Output the [x, y] coordinate of the center of the cell containing the given text.  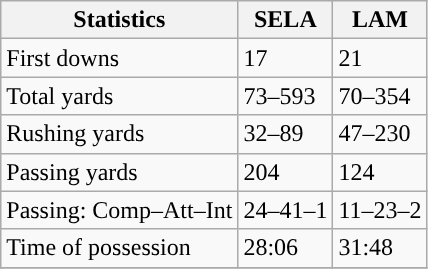
47–230 [380, 134]
28:06 [286, 248]
11–23–2 [380, 210]
Passing yards [120, 172]
32–89 [286, 134]
Rushing yards [120, 134]
124 [380, 172]
70–354 [380, 96]
Passing: Comp–Att–Int [120, 210]
21 [380, 58]
17 [286, 58]
Total yards [120, 96]
SELA [286, 20]
LAM [380, 20]
Statistics [120, 20]
204 [286, 172]
31:48 [380, 248]
73–593 [286, 96]
24–41–1 [286, 210]
Time of possession [120, 248]
First downs [120, 58]
